Output the [x, y] coordinate of the center of the cell containing the given text.  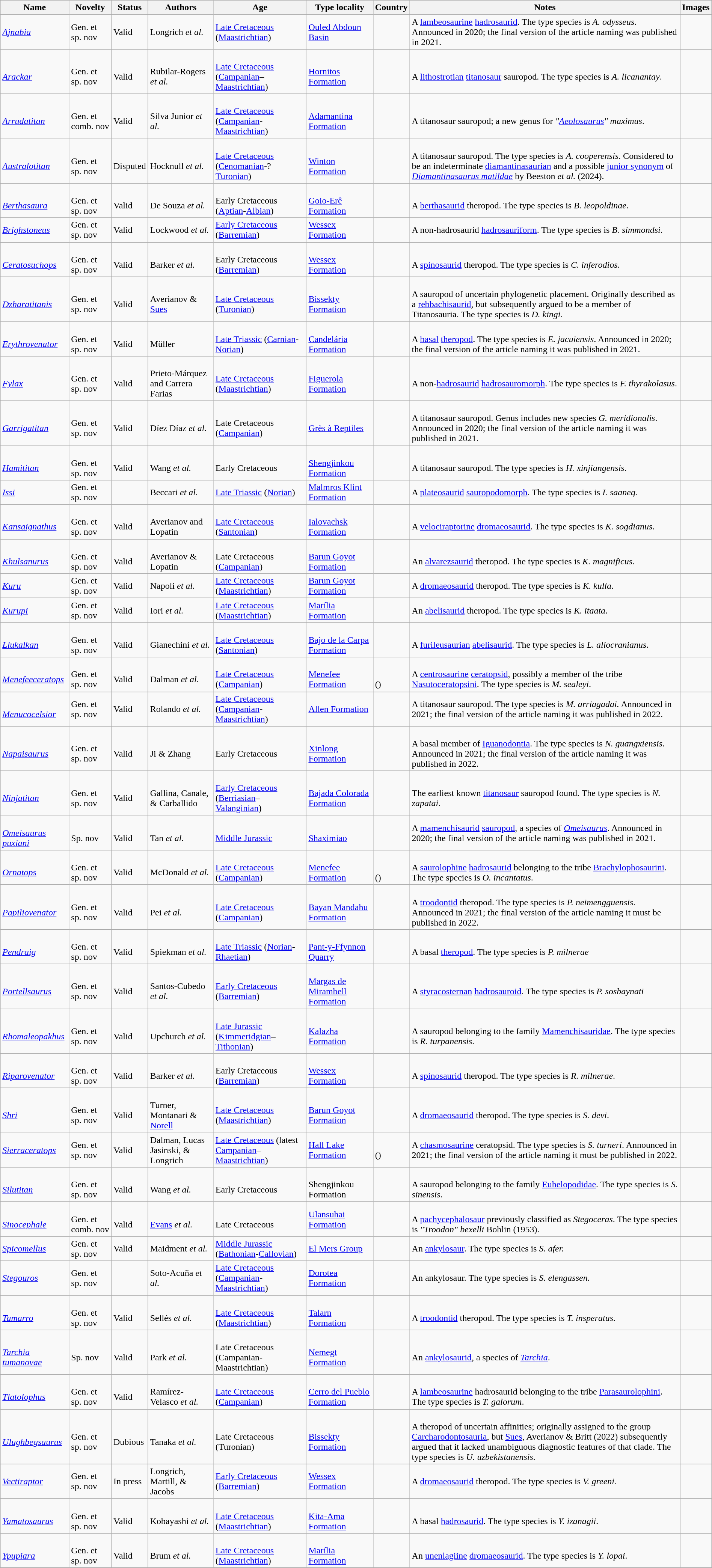
A spinosaurid theropod. The type species is R. milnerae. [545, 1071]
Goio-Erê Formation [339, 201]
The earliest known titanosaur sauropod found. The type species is N. zapatai. [545, 793]
Late Jurassic (Kimmeridgian–Tithonian) [260, 1031]
Ornatops [35, 867]
Park et al. [181, 1352]
Type locality [339, 8]
Omeisaurus puxiani [35, 833]
Tanaka et al. [181, 1437]
El Mers Group [339, 1249]
Novelty [90, 8]
Kuru [35, 586]
A dromaeosaurid theropod. The type species is K. kulla. [545, 586]
Ceratosuchops [35, 259]
Averianov & Sues [181, 299]
Dalman et al. [181, 674]
Hall Lake Formation [339, 1150]
Turner, Montanari & Norell [181, 1111]
Images [696, 8]
Kurupi [35, 611]
Dzharatitanis [35, 299]
A dromaeosaurid theropod. The type species is V. greeni. [545, 1481]
Notes [545, 8]
Yamatosaurus [35, 1516]
Arackar [35, 71]
Napaisaurus [35, 749]
Late Cretaceous [260, 1219]
Winton Formation [339, 161]
Disputed [130, 161]
Iori et al. [181, 611]
Middle Jurassic [260, 833]
A dromaeosaurid theropod. The type species is S. devi. [545, 1111]
Sierraceratops [35, 1150]
Hocknull et al. [181, 161]
A troodontid theropod. The type species is T. insperatus. [545, 1313]
A velociraptorine dromaeosaurid. The type species is K. sogdianus. [545, 522]
Riparovenator [35, 1071]
Dubious [130, 1437]
Nemegt Formation [339, 1352]
Rubilar-Rogers et al. [181, 71]
Beccari et al. [181, 493]
Spiekman et al. [181, 947]
Menefeeceratops [35, 674]
Status [130, 8]
Late Triassic (Norian) [260, 493]
Silutitan [35, 1185]
A basal hadrosaurid. The type species is Y. izanagii. [545, 1516]
A chasmosaurine ceratopsid. The type species is S. turneri. Announced in 2021; the final version of the article naming it must be published in 2022. [545, 1150]
Upchurch et al. [181, 1031]
Bajo de la Carpa Formation [339, 640]
A non-hadrosaurid hadrosauromorph. The type species is F. thyrakolasus. [545, 378]
A titanosaur sauropod; a new genus for "Aeolosaurus" maximus. [545, 116]
An ankylosaur. The type species is S. afer. [545, 1249]
Bayan Mandahu Formation [339, 907]
Kalazha Formation [339, 1031]
Grès à Reptiles [339, 423]
Pei et al. [181, 907]
Pendraig [35, 947]
Brum et al. [181, 1550]
A saurolophine hadrosaurid belonging to the tribe Brachylophosaurini. The type species is O. incantatus. [545, 867]
Allen Formation [339, 709]
Tan et al. [181, 833]
Arrudatitan [35, 116]
Kobayashi et al. [181, 1516]
A sauropod belonging to the family Euhelopodidae. The type species is S. sinensis. [545, 1185]
Dalman, Lucas Jasinski, & Longrich [181, 1150]
Hamititan [35, 463]
A plateosaurid sauropodomorph. The type species is I. saaneq. [545, 493]
Napoli et al. [181, 586]
Candelária Formation [339, 339]
An ankylosaur. The type species is S. elengassen. [545, 1278]
Vectiraptor [35, 1481]
A titanosaur sauropod. The type species is H. xinjiangensis. [545, 463]
Ji & Zhang [181, 749]
Portellsaurus [35, 986]
Figuerola Formation [339, 378]
Silva Junior et al. [181, 116]
A lambeosaurine hadrosaurid. The type species is A. odysseus. Announced in 2020; the final version of the article naming was published in 2021. [545, 32]
Rolando et al. [181, 709]
Díez Díaz et al. [181, 423]
Lockwood et al. [181, 230]
A centrosaurine ceratopsid, possibly a member of the tribe Nasutoceratopsini. The type species is M. sealeyi. [545, 674]
Bajada Colorada Formation [339, 793]
Shaximiao [339, 833]
Menucocelsior [35, 709]
Kita-Ama Formation [339, 1516]
Age [260, 8]
Margas de Mirambell Formation [339, 986]
Country [391, 8]
Longrich, Martill, & Jacobs [181, 1481]
Berthasaura [35, 201]
Ajnabia [35, 32]
Ypupiara [35, 1550]
Malmros Klint Formation [339, 493]
Sinocephale [35, 1219]
An unenlagiine dromaeosaurid. The type species is Y. lopai. [545, 1550]
Shri [35, 1111]
Hornitos Formation [339, 71]
Müller [181, 339]
A sauropod belonging to the family Mamenchisauridae. The type species is R. turpanensis. [545, 1031]
Rhomaleopakhus [35, 1031]
Soto-Acuña et al. [181, 1278]
An alvarezsaurid theropod. The type species is K. magnificus. [545, 556]
Cerro del Pueblo Formation [339, 1392]
In press [130, 1481]
Early Cretaceous (Berriasian–Valanginian) [260, 793]
A non-hadrosaurid hadrosauriform. The type species is B. simmondsi. [545, 230]
Ialovachsk Formation [339, 522]
A basal theropod. The type species is E. jacuiensis. Announced in 2020; the final version of the article naming it was published in 2021. [545, 339]
Early Cretaceous (Aptian-Albian) [260, 201]
Issi [35, 493]
Dorotea Formation [339, 1278]
Brighstoneus [35, 230]
A pachycephalosaur previously classified as Stegoceras. The type species is "Troodon" bexelli Bohlin (1953). [545, 1219]
Tarchia tumanovae [35, 1352]
McDonald et al. [181, 867]
A spinosaurid theropod. The type species is C. inferodios. [545, 259]
Averianov and Lopatin [181, 522]
Late Triassic (Norian-Rhaetian) [260, 947]
Ulansuhai Formation [339, 1219]
Averianov & Lopatin [181, 556]
Australotitan [35, 161]
Pant-y-Ffynnon Quarry [339, 947]
Ramírez-Velasco et al. [181, 1392]
Gallina, Canale, & Carballido [181, 793]
Khulsanurus [35, 556]
Late Cretaceous (latest Campanian–Maastrichtian) [260, 1150]
Santos-Cubedo et al. [181, 986]
A furileusaurian abelisaurid. The type species is L. aliocranianus. [545, 640]
Late Cretaceous (Cenomanian-? Turonian) [260, 161]
De Souza et al. [181, 201]
Longrich et al. [181, 32]
Late Triassic (Carnian-Norian) [260, 339]
Talarn Formation [339, 1313]
Middle Jurassic (Bathonian-Callovian) [260, 1249]
Xinlong Formation [339, 749]
An abelisaurid theropod. The type species is K. itaata. [545, 611]
Papiliovenator [35, 907]
Ninjatitan [35, 793]
Name [35, 8]
Gianechini et al. [181, 640]
A berthasaurid theropod. The type species is B. leopoldinae. [545, 201]
Erythrovenator [35, 339]
A titanosaur sauropod. The type species is M. arriagadai. Announced in 2021; the final version of the article naming it was published in 2022. [545, 709]
A basal theropod. The type species is P. milnerae [545, 947]
Fylax [35, 378]
Adamantina Formation [339, 116]
Sellés et al. [181, 1313]
Tamarro [35, 1313]
An ankylosaurid, a species of Tarchia. [545, 1352]
Evans et al. [181, 1219]
A lambeosaurine hadrosaurid belonging to the tribe Parasaurolophini. The type species is T. galorum. [545, 1392]
Stegouros [35, 1278]
Spicomellus [35, 1249]
A styracosternan hadrosauroid. The type species is P. sosbaynati [545, 986]
Garrigatitan [35, 423]
Tlatolophus [35, 1392]
A mamenchisaurid sauropod, a species of Omeisaurus. Announced in 2020; the final version of the article naming was published in 2021. [545, 833]
Late Cretaceous (Campanian–Maastrichtian) [260, 71]
Prieto-Márquez and Carrera Farias [181, 378]
Ouled Abdoun Basin [339, 32]
Kansaignathus [35, 522]
Ulughbegsaurus [35, 1437]
Llukalkan [35, 640]
A lithostrotian titanosaur sauropod. The type species is A. licanantay. [545, 71]
Authors [181, 8]
Maidment et al. [181, 1249]
